Extract the [x, y] coordinate from the center of the cell holding the provided text.  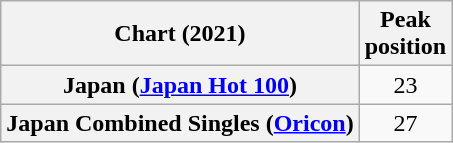
Chart (2021) [180, 34]
23 [405, 85]
Japan (Japan Hot 100) [180, 85]
27 [405, 123]
Peakposition [405, 34]
Japan Combined Singles (Oricon) [180, 123]
